Search for the cell housing the specified text and yield its [x, y] center coordinate. 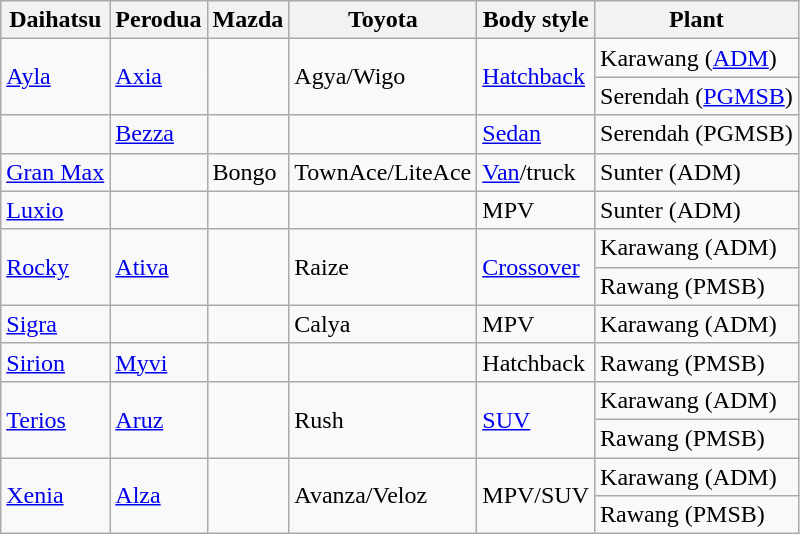
Perodua [158, 20]
Raize [383, 267]
Gran Max [56, 172]
Agya/Wigo [383, 77]
Sigra [56, 324]
Plant [697, 20]
Bezza [158, 134]
Crossover [536, 267]
Aruz [158, 419]
Toyota [383, 20]
Daihatsu [56, 20]
Body style [536, 20]
Ativa [158, 267]
Bongo [248, 172]
Ayla [56, 77]
Sedan [536, 134]
Calya [383, 324]
MPV/SUV [536, 496]
Sirion [56, 362]
Terios [56, 419]
Xenia [56, 496]
Rocky [56, 267]
Avanza/Veloz [383, 496]
SUV [536, 419]
Myvi [158, 362]
Axia [158, 77]
Alza [158, 496]
Rush [383, 419]
Mazda [248, 20]
Luxio [56, 210]
Van/truck [536, 172]
TownAce/LiteAce [383, 172]
